Capture the cell that displays the provided text and extract its [X, Y] central coordinate. 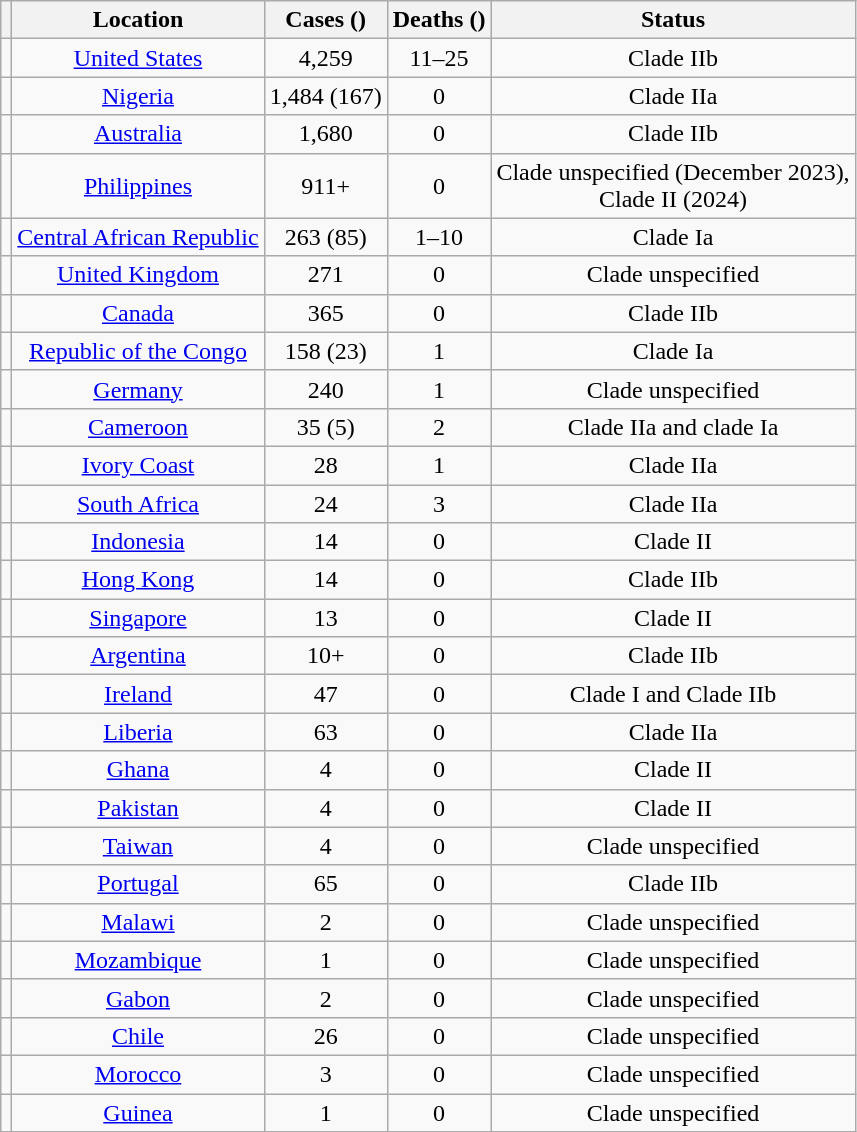
Singapore [138, 618]
Nigeria [138, 96]
United Kingdom [138, 275]
Argentina [138, 656]
10+ [326, 656]
Cases () [326, 20]
911+ [326, 186]
Cameroon [138, 427]
1,484 (167) [326, 96]
Location [138, 20]
Clade I and Clade IIb [673, 694]
Ireland [138, 694]
Indonesia [138, 542]
Clade IIa and clade Ia [673, 427]
Australia [138, 134]
28 [326, 465]
Morocco [138, 1074]
Chile [138, 1036]
Deaths () [439, 20]
Clade unspecified (December 2023),Clade II (2024) [673, 186]
240 [326, 389]
Hong Kong [138, 580]
Gabon [138, 998]
4,259 [326, 58]
Liberia [138, 732]
65 [326, 884]
47 [326, 694]
Status [673, 20]
Mozambique [138, 960]
Canada [138, 313]
158 (23) [326, 351]
Ivory Coast [138, 465]
Germany [138, 389]
11–25 [439, 58]
1–10 [439, 237]
Central African Republic [138, 237]
63 [326, 732]
Pakistan [138, 808]
United States [138, 58]
Republic of the Congo [138, 351]
24 [326, 503]
Portugal [138, 884]
365 [326, 313]
35 (5) [326, 427]
South Africa [138, 503]
1,680 [326, 134]
Philippines [138, 186]
Ghana [138, 770]
263 (85) [326, 237]
Taiwan [138, 846]
271 [326, 275]
26 [326, 1036]
Guinea [138, 1113]
13 [326, 618]
Malawi [138, 922]
